Identify which cell holds the provided text, then report its [x, y] central coordinate. 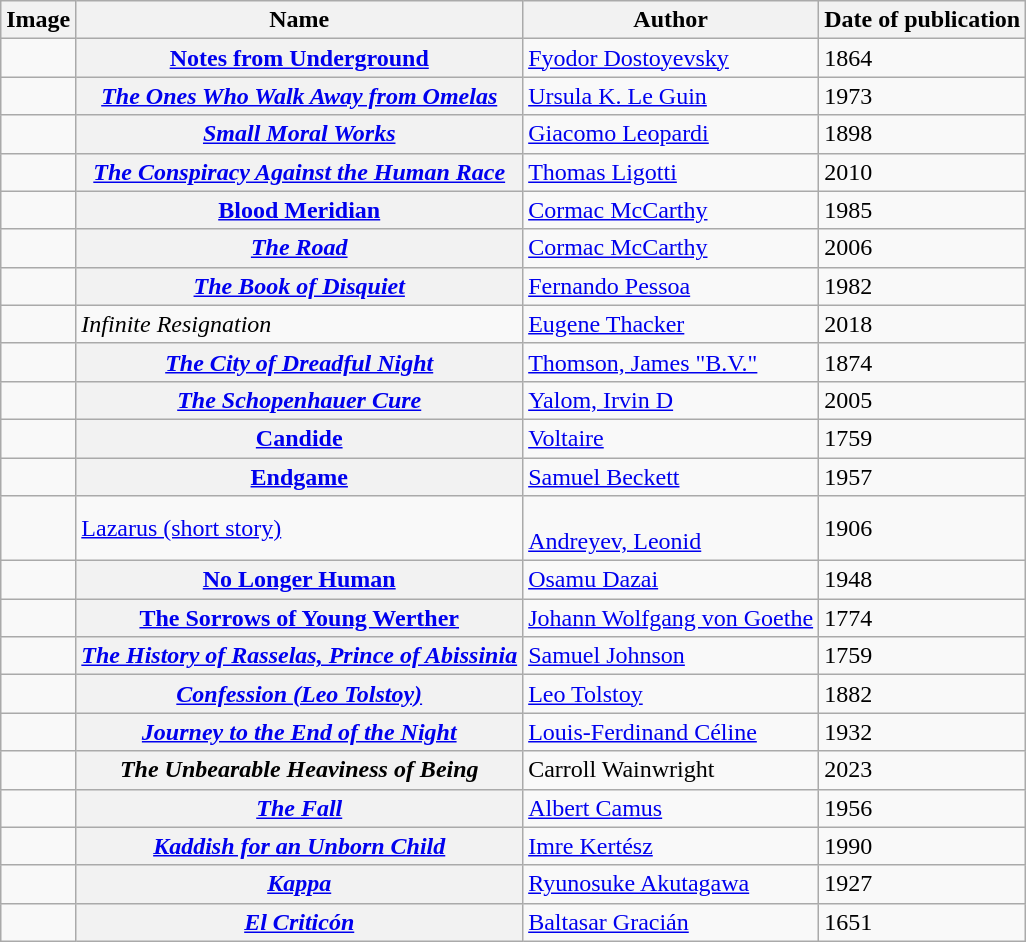
Kappa [300, 884]
Name [300, 20]
Voltaire [671, 438]
Image [38, 20]
Ryunosuke Akutagawa [671, 884]
1882 [922, 694]
Blood Meridian [300, 210]
The City of Dreadful Night [300, 362]
1906 [922, 528]
The Book of Disquiet [300, 286]
1927 [922, 884]
Louis-Ferdinand Céline [671, 732]
Small Moral Works [300, 134]
2010 [922, 172]
Osamu Dazai [671, 580]
The History of Rasselas, Prince of Abissinia [300, 656]
Fyodor Dostoyevsky [671, 58]
Fernando Pessoa [671, 286]
Ursula K. Le Guin [671, 96]
Giacomo Leopardi [671, 134]
The Conspiracy Against the Human Race [300, 172]
Baltasar Gracián [671, 922]
1985 [922, 210]
1932 [922, 732]
2006 [922, 248]
1948 [922, 580]
Author [671, 20]
Albert Camus [671, 808]
2018 [922, 324]
1956 [922, 808]
1973 [922, 96]
Johann Wolfgang von Goethe [671, 618]
Lazarus (short story) [300, 528]
Samuel Johnson [671, 656]
Samuel Beckett [671, 477]
1898 [922, 134]
Endgame [300, 477]
The Fall [300, 808]
Confession (Leo Tolstoy) [300, 694]
1957 [922, 477]
1774 [922, 618]
Kaddish for an Unborn Child [300, 846]
1651 [922, 922]
The Unbearable Heaviness of Being [300, 770]
Leo Tolstoy [671, 694]
Candide [300, 438]
1990 [922, 846]
Notes from Underground [300, 58]
Andreyev, Leonid [671, 528]
The Ones Who Walk Away from Omelas [300, 96]
Date of publication [922, 20]
The Schopenhauer Cure [300, 400]
Infinite Resignation [300, 324]
2005 [922, 400]
Carroll Wainwright [671, 770]
1982 [922, 286]
Journey to the End of the Night [300, 732]
Eugene Thacker [671, 324]
Imre Kertész [671, 846]
The Road [300, 248]
Thomson, James "B.V." [671, 362]
1874 [922, 362]
No Longer Human [300, 580]
El Criticón [300, 922]
Yalom, Irvin D [671, 400]
1864 [922, 58]
The Sorrows of Young Werther [300, 618]
2023 [922, 770]
Thomas Ligotti [671, 172]
